Capture the cell that displays the provided text and extract its (X, Y) central coordinate. 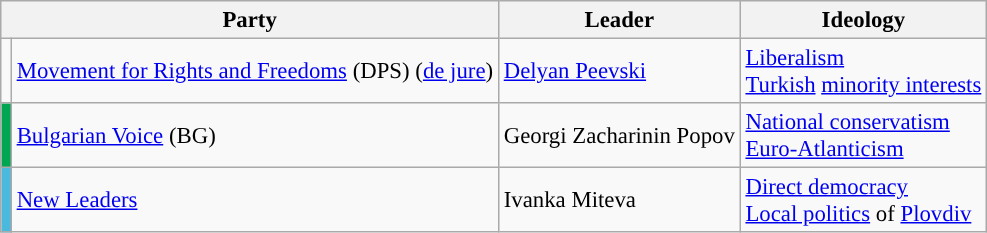
Direct democracyLocal politics of Plovdiv (863, 200)
Bulgarian Voice (BG) (254, 136)
National conservatismEuro-Atlanticism (863, 136)
Ivanka Miteva (619, 200)
New Leaders (254, 200)
Ideology (863, 20)
Movement for Rights and Freedoms (DPS) (de jure) (254, 72)
Delyan Peevski (619, 72)
Georgi Zacharinin Popov (619, 136)
Leader (619, 20)
Party (250, 20)
LiberalismTurkish minority interests (863, 72)
